Search for the cell housing the specified text and yield its (x, y) center coordinate. 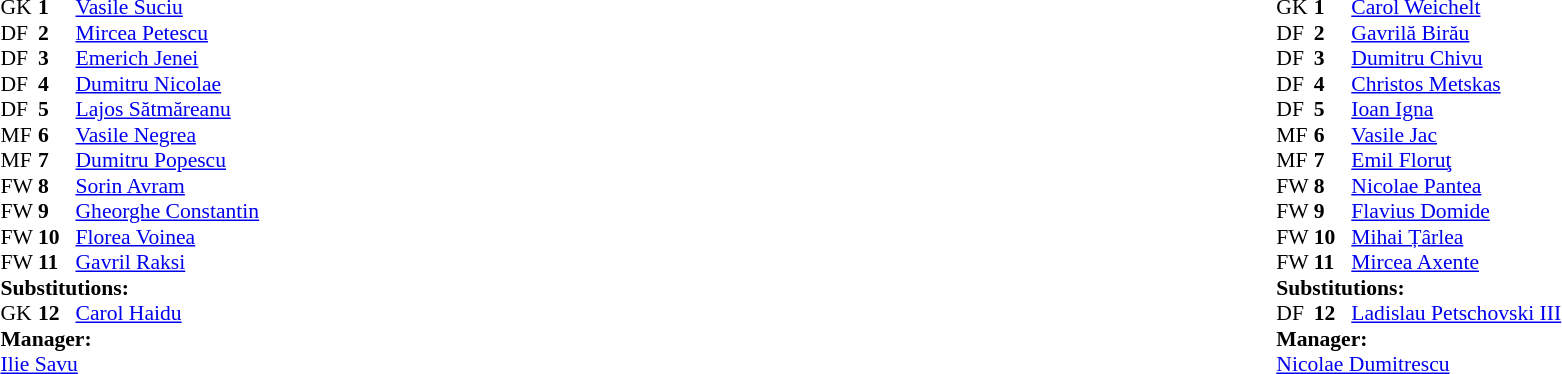
Gheorghe Constantin (168, 211)
Mihai Țârlea (1456, 237)
Lajos Sătmăreanu (168, 109)
Vasile Jac (1456, 135)
Gavril Raksi (168, 263)
Nicolae Pantea (1456, 186)
Mircea Petescu (168, 33)
GK (19, 313)
Dumitru Chivu (1456, 59)
Christos Metskas (1456, 84)
Ladislau Petschovski III (1456, 313)
Sorin Avram (168, 186)
Gavrilă Birău (1456, 33)
Emil Floruţ (1456, 161)
Emerich Jenei (168, 59)
Ioan Igna (1456, 109)
Mircea Axente (1456, 263)
Carol Haidu (168, 313)
Dumitru Nicolae (168, 84)
Vasile Negrea (168, 135)
Flavius Domide (1456, 211)
Dumitru Popescu (168, 161)
Florea Voinea (168, 237)
